Provide the (x, y) coordinate of the cell's center where the given text is located.  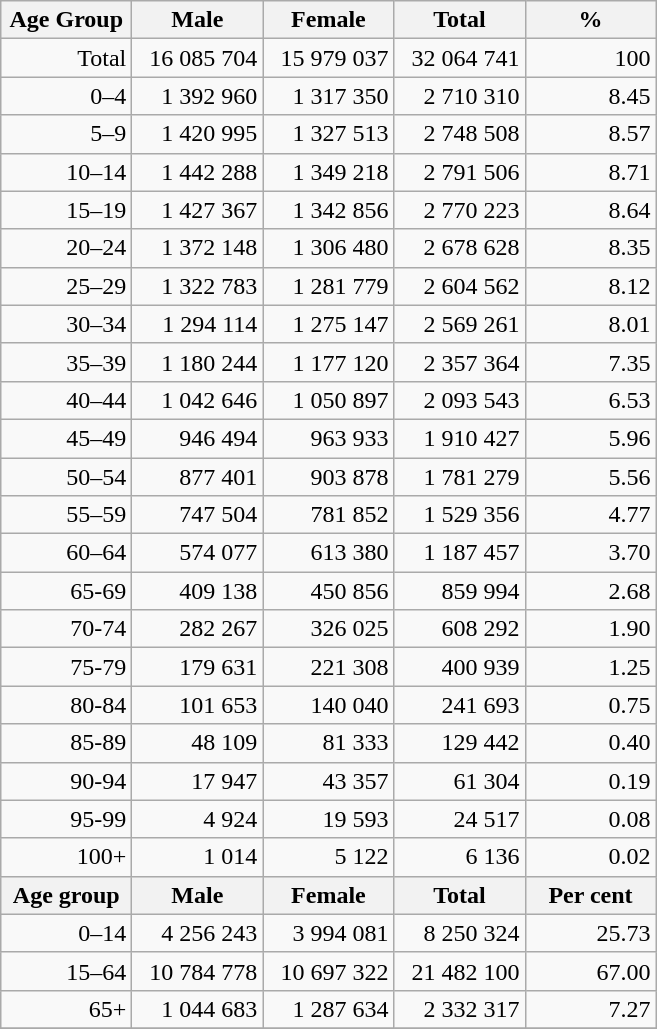
65+ (66, 1009)
5.56 (590, 477)
1 281 779 (328, 286)
1 327 513 (328, 134)
903 878 (328, 477)
1 287 634 (328, 1009)
0.40 (590, 743)
1 910 427 (460, 438)
32 064 741 (460, 58)
50–54 (66, 477)
0.75 (590, 705)
100 (590, 58)
3 994 081 (328, 933)
1 317 350 (328, 96)
613 380 (328, 553)
81 333 (328, 743)
400 939 (460, 667)
Age Group (66, 20)
7.35 (590, 362)
70-74 (66, 629)
1 275 147 (328, 324)
2 678 628 (460, 248)
5–9 (66, 134)
20–24 (66, 248)
5 122 (328, 857)
16 085 704 (198, 58)
8 250 324 (460, 933)
1 042 646 (198, 400)
2 569 261 (460, 324)
61 304 (460, 781)
2 710 310 (460, 96)
2 332 317 (460, 1009)
55–59 (66, 515)
45–49 (66, 438)
85-89 (66, 743)
1 420 995 (198, 134)
574 077 (198, 553)
Per cent (590, 895)
179 631 (198, 667)
101 653 (198, 705)
1 294 114 (198, 324)
1.90 (590, 629)
8.12 (590, 286)
2 604 562 (460, 286)
2 748 508 (460, 134)
140 040 (328, 705)
0.02 (590, 857)
450 856 (328, 591)
1 306 480 (328, 248)
25.73 (590, 933)
48 109 (198, 743)
963 933 (328, 438)
1 014 (198, 857)
1 392 960 (198, 96)
21 482 100 (460, 971)
8.57 (590, 134)
409 138 (198, 591)
129 442 (460, 743)
1 349 218 (328, 172)
0–4 (66, 96)
946 494 (198, 438)
859 994 (460, 591)
17 947 (198, 781)
1 050 897 (328, 400)
1 442 288 (198, 172)
0.19 (590, 781)
% (590, 20)
7.27 (590, 1009)
0–14 (66, 933)
10–14 (66, 172)
1 529 356 (460, 515)
2 791 506 (460, 172)
15 979 037 (328, 58)
781 852 (328, 515)
282 267 (198, 629)
67.00 (590, 971)
15–64 (66, 971)
2 357 364 (460, 362)
8.35 (590, 248)
1 427 367 (198, 210)
221 308 (328, 667)
3.70 (590, 553)
Age group (66, 895)
1 322 783 (198, 286)
1 342 856 (328, 210)
0.08 (590, 819)
6.53 (590, 400)
747 504 (198, 515)
1 180 244 (198, 362)
8.01 (590, 324)
60–64 (66, 553)
6 136 (460, 857)
43 357 (328, 781)
1 372 148 (198, 248)
100+ (66, 857)
241 693 (460, 705)
10 784 778 (198, 971)
4 924 (198, 819)
8.64 (590, 210)
4 256 243 (198, 933)
75-79 (66, 667)
15–19 (66, 210)
1 187 457 (460, 553)
25–29 (66, 286)
5.96 (590, 438)
35–39 (66, 362)
4.77 (590, 515)
2 093 543 (460, 400)
24 517 (460, 819)
8.71 (590, 172)
95-99 (66, 819)
1 177 120 (328, 362)
30–34 (66, 324)
2.68 (590, 591)
326 025 (328, 629)
19 593 (328, 819)
608 292 (460, 629)
40–44 (66, 400)
90-94 (66, 781)
2 770 223 (460, 210)
1 044 683 (198, 1009)
8.45 (590, 96)
80-84 (66, 705)
65-69 (66, 591)
10 697 322 (328, 971)
1.25 (590, 667)
1 781 279 (460, 477)
877 401 (198, 477)
